From the cell containing the given text, extract its center point as [x, y] coordinate. 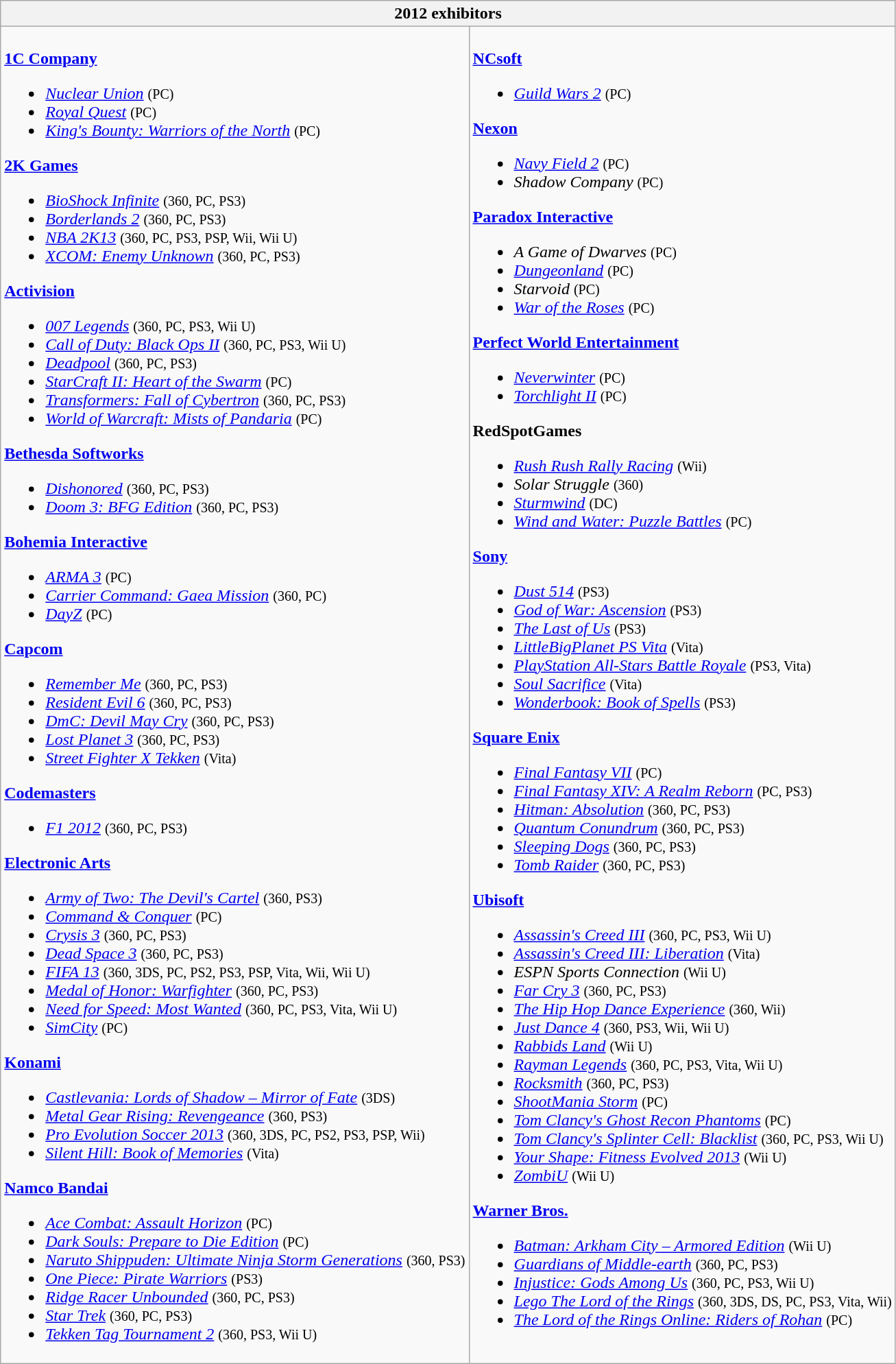
2012 exhibitors [448, 14]
